For the text-containing cell, return its midpoint in (X, Y) coordinate format. 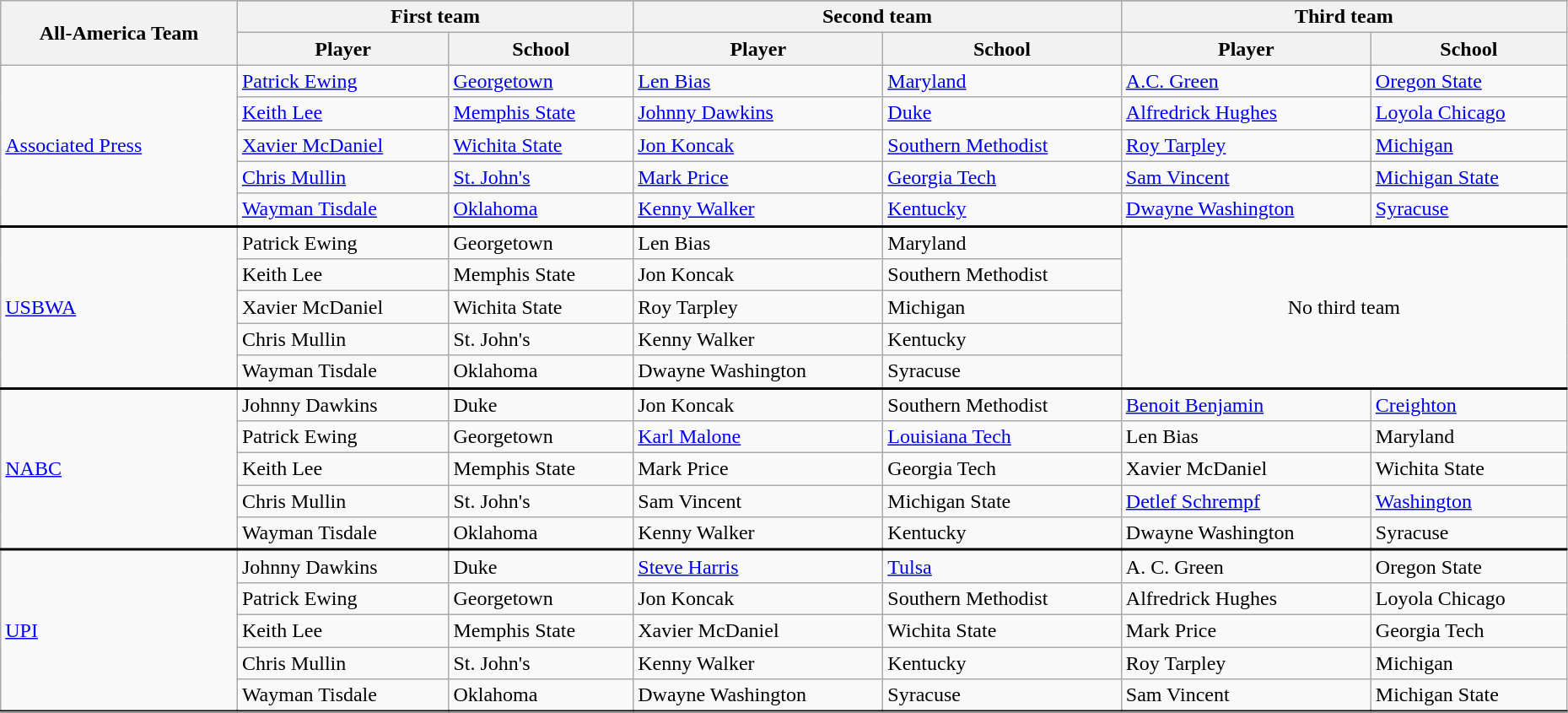
UPI (120, 631)
Louisiana Tech (1002, 437)
First team (435, 17)
Creighton (1468, 405)
A.C. Green (1246, 81)
Steve Harris (758, 567)
Karl Malone (758, 437)
Third team (1344, 17)
Detlef Schrempf (1246, 501)
Benoit Benjamin (1246, 405)
Second team (877, 17)
All-America Team (120, 33)
Associated Press (120, 145)
NABC (120, 469)
Tulsa (1002, 567)
No third team (1344, 307)
A. C. Green (1246, 567)
Washington (1468, 501)
USBWA (120, 307)
